Extract the (x, y) coordinate from the center of the cell holding the provided text.  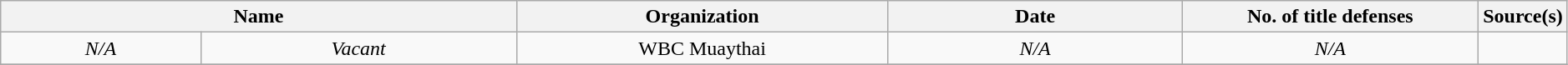
Organization (702, 17)
Source(s) (1524, 17)
WBC Muaythai (702, 48)
Date (1035, 17)
Name (259, 17)
No. of title defenses (1330, 17)
Vacant (358, 48)
